Extract the (x, y) coordinate from the center of the cell holding the provided text.  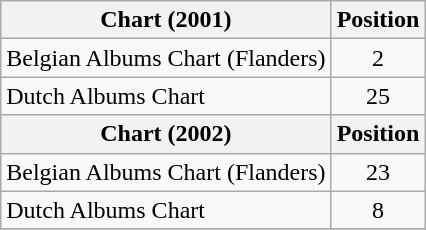
Chart (2002) (166, 134)
23 (378, 172)
8 (378, 210)
25 (378, 96)
2 (378, 58)
Chart (2001) (166, 20)
